Extract the (x, y) coordinate from the center of the cell holding the provided text.  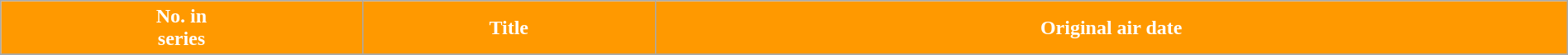
Title (509, 28)
No. inseries (182, 28)
Original air date (1111, 28)
